Identify which cell holds the provided text, then report its [x, y] central coordinate. 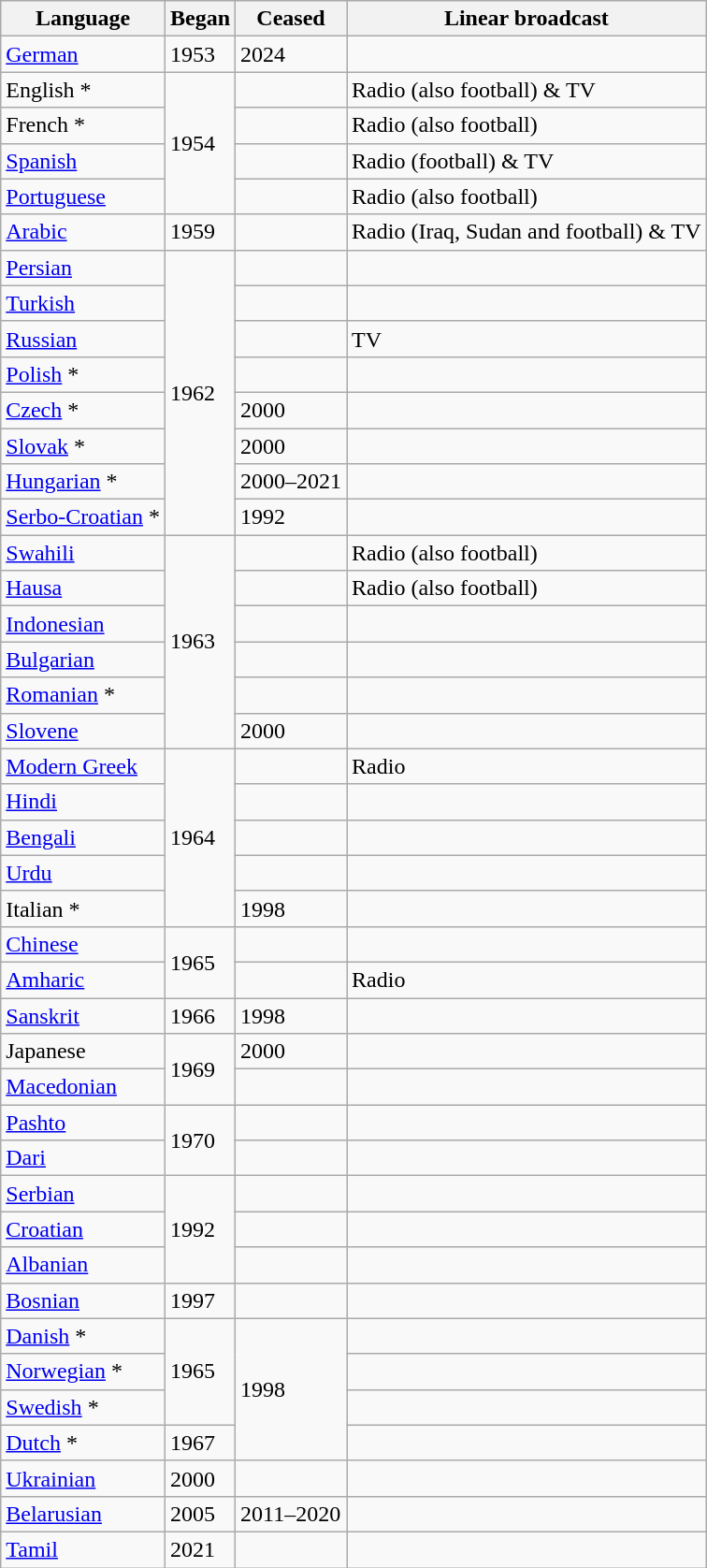
Urdu [83, 873]
1966 [200, 1015]
Albanian [83, 1265]
Japanese [83, 1052]
2024 [292, 54]
1962 [200, 392]
English * [83, 90]
2000–2021 [292, 482]
Bulgarian [83, 660]
Belarusian [83, 1514]
Swahili [83, 553]
TV [527, 339]
1954 [200, 143]
Portuguese [83, 196]
2021 [200, 1549]
1969 [200, 1069]
Radio (Iraq, Sudan and football) & TV [527, 232]
Serbo-Croatian * [83, 517]
1959 [200, 232]
Persian [83, 268]
Arabic [83, 232]
French * [83, 125]
Pashto [83, 1123]
Sanskrit [83, 1015]
Began [200, 19]
Italian * [83, 908]
Hindi [83, 802]
Slovene [83, 731]
Indonesian [83, 624]
1964 [200, 837]
Bosnian [83, 1300]
Radio (football) & TV [527, 161]
1997 [200, 1300]
1963 [200, 642]
Danish * [83, 1336]
Ceased [292, 19]
German [83, 54]
Spanish [83, 161]
2005 [200, 1514]
Russian [83, 339]
Chinese [83, 944]
1970 [200, 1140]
Language [83, 19]
Dutch * [83, 1443]
Swedish * [83, 1407]
Norwegian * [83, 1372]
1967 [200, 1443]
Romanian * [83, 695]
Ukrainian [83, 1478]
Radio (also football) & TV [527, 90]
Turkish [83, 303]
Polish * [83, 374]
Hausa [83, 588]
Bengali [83, 837]
Amharic [83, 980]
Serbian [83, 1194]
Croatian [83, 1229]
1953 [200, 54]
Czech * [83, 410]
Slovak * [83, 446]
2011–2020 [292, 1514]
Tamil [83, 1549]
Macedonian [83, 1087]
Modern Greek [83, 766]
Linear broadcast [527, 19]
Hungarian * [83, 482]
Dari [83, 1158]
